Scan for the cell matching the given text and deliver its (X, Y) coordinate at center. 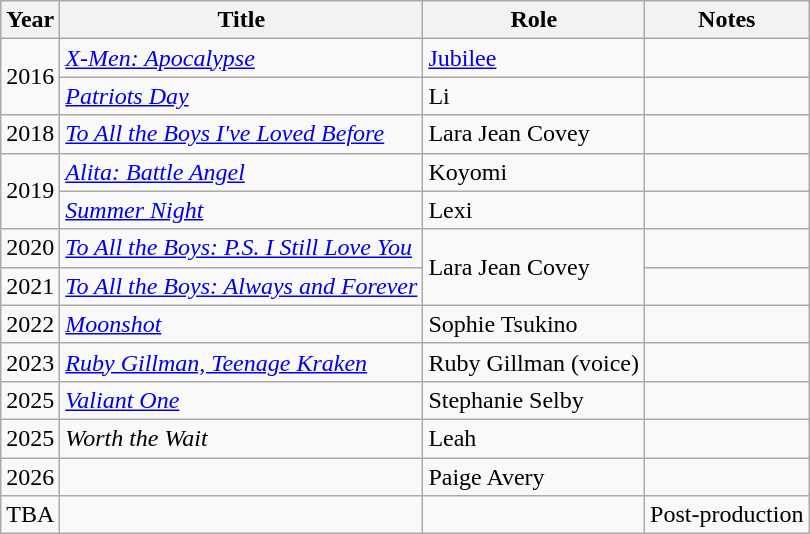
To All the Boys: Always and Forever (242, 286)
Worth the Wait (242, 438)
Sophie Tsukino (534, 324)
2026 (30, 477)
2020 (30, 248)
Year (30, 20)
TBA (30, 515)
Patriots Day (242, 96)
2018 (30, 134)
Paige Avery (534, 477)
Alita: Battle Angel (242, 172)
Stephanie Selby (534, 400)
Koyomi (534, 172)
Title (242, 20)
Leah (534, 438)
Valiant One (242, 400)
To All the Boys: P.S. I Still Love You (242, 248)
Notes (727, 20)
2023 (30, 362)
Post-production (727, 515)
Ruby Gillman, Teenage Kraken (242, 362)
Li (534, 96)
2021 (30, 286)
Moonshot (242, 324)
2019 (30, 191)
Lexi (534, 210)
Summer Night (242, 210)
2016 (30, 77)
Jubilee (534, 58)
Role (534, 20)
Ruby Gillman (voice) (534, 362)
X-Men: Apocalypse (242, 58)
To All the Boys I've Loved Before (242, 134)
2022 (30, 324)
